Capture the cell that displays the provided text and extract its [x, y] central coordinate. 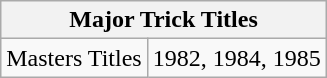
Major Trick Titles [164, 20]
Masters Titles [74, 58]
1982, 1984, 1985 [236, 58]
